Return [X, Y] of the center of cell containing provided text 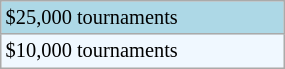
$10,000 tournaments [142, 51]
$25,000 tournaments [142, 17]
